Capture the cell that displays the provided text and extract its [x, y] central coordinate. 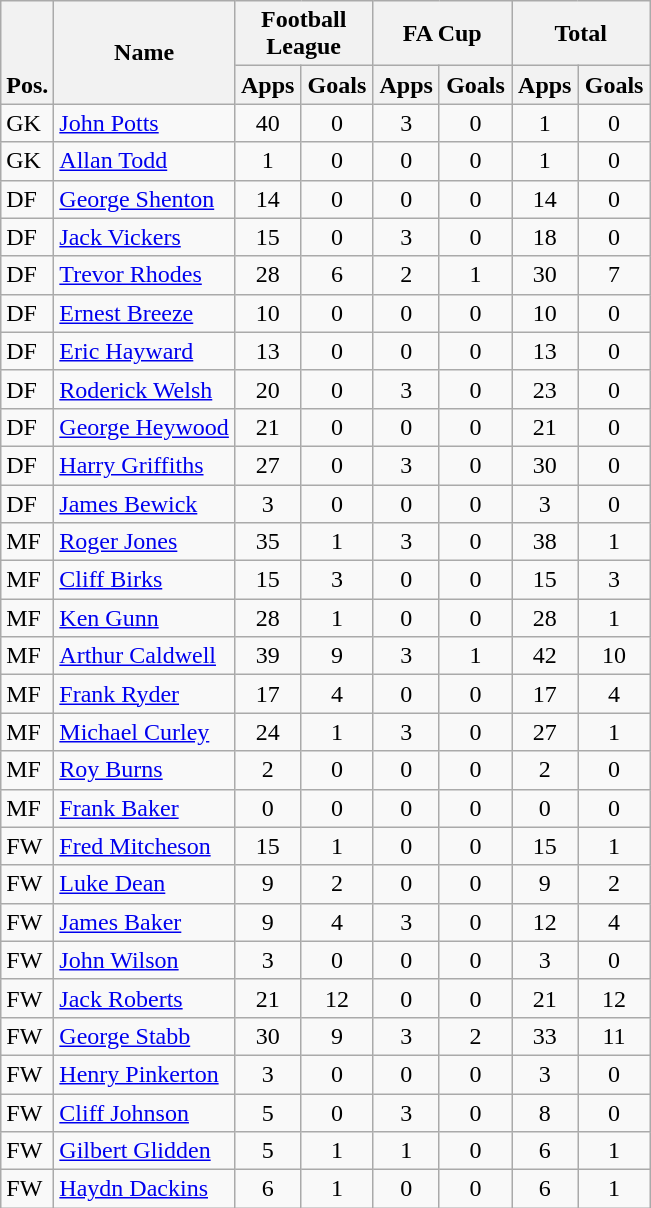
John Wilson [144, 960]
Harry Griffiths [144, 465]
33 [546, 1036]
Jack Roberts [144, 998]
Fred Mitcheson [144, 846]
James Baker [144, 922]
40 [268, 123]
Roderick Welsh [144, 389]
39 [268, 656]
Name [144, 52]
James Bewick [144, 503]
Arthur Caldwell [144, 656]
Ken Gunn [144, 618]
Allan Todd [144, 161]
Eric Hayward [144, 351]
Roger Jones [144, 542]
Roy Burns [144, 770]
Cliff Birks [144, 580]
42 [546, 656]
Trevor Rhodes [144, 275]
FA Cup [442, 34]
7 [614, 275]
Pos. [28, 52]
Football League [304, 34]
George Shenton [144, 199]
George Stabb [144, 1036]
8 [546, 1113]
11 [614, 1036]
18 [546, 237]
Henry Pinkerton [144, 1074]
Ernest Breeze [144, 313]
Frank Ryder [144, 694]
Michael Curley [144, 732]
Cliff Johnson [144, 1113]
38 [546, 542]
Jack Vickers [144, 237]
24 [268, 732]
20 [268, 389]
George Heywood [144, 427]
Luke Dean [144, 884]
Frank Baker [144, 808]
35 [268, 542]
John Potts [144, 123]
Total [582, 34]
Gilbert Glidden [144, 1151]
23 [546, 389]
Haydn Dackins [144, 1189]
